Find where the given text appears and provide that cell's center as [X, Y] coordinate. 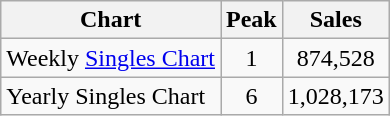
Yearly Singles Chart [111, 96]
Sales [336, 20]
874,528 [336, 58]
Peak [252, 20]
6 [252, 96]
Chart [111, 20]
Weekly Singles Chart [111, 58]
1,028,173 [336, 96]
1 [252, 58]
